Extract the [x, y] coordinate from the center of the cell holding the provided text.  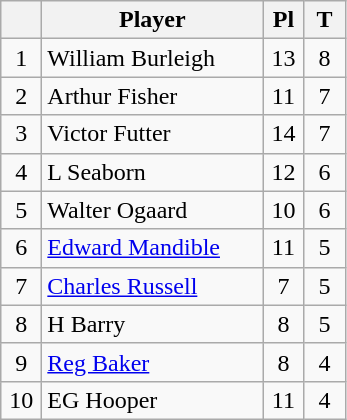
14 [284, 134]
Player [152, 20]
H Barry [152, 324]
William Burleigh [152, 58]
1 [22, 58]
9 [22, 362]
Pl [284, 20]
Charles Russell [152, 286]
Edward Mandible [152, 248]
Reg Baker [152, 362]
L Seaborn [152, 172]
T [324, 20]
Victor Futter [152, 134]
13 [284, 58]
12 [284, 172]
Arthur Fisher [152, 96]
EG Hooper [152, 400]
Walter Ogaard [152, 210]
3 [22, 134]
2 [22, 96]
